Locate the cell with the specified text and output its (X, Y) center coordinate. 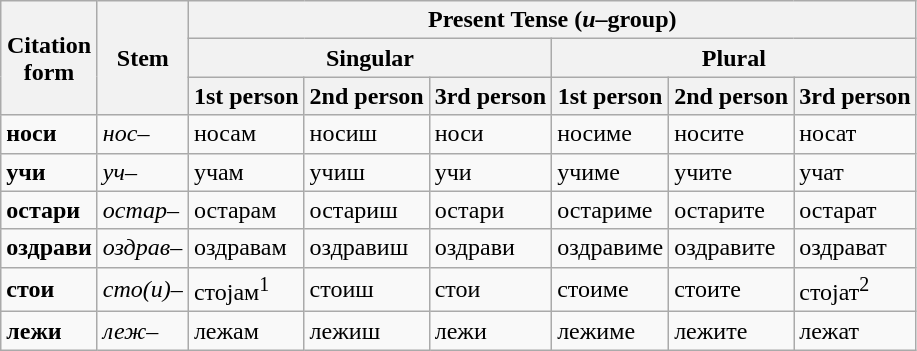
стоите (732, 290)
остариме (610, 210)
учите (732, 172)
остариш (366, 210)
стоиш (366, 290)
остар– (142, 210)
лежам (246, 331)
лежиш (366, 331)
носите (732, 134)
стојам1 (246, 290)
носам (246, 134)
оздравам (246, 248)
лежат (855, 331)
оздравиме (610, 248)
оздрав– (142, 248)
Singular (370, 58)
леж– (142, 331)
учиме (610, 172)
учат (855, 172)
носиш (366, 134)
стојат2 (855, 290)
нос– (142, 134)
уч– (142, 172)
остарите (732, 210)
оздравиш (366, 248)
учиш (366, 172)
лежиме (610, 331)
стоиме (610, 290)
оздрават (855, 248)
Stem (142, 58)
остарат (855, 210)
носиме (610, 134)
сто(и)– (142, 290)
оздравите (732, 248)
Plural (734, 58)
Present Tense (и–group) (552, 20)
носат (855, 134)
лежите (732, 331)
учам (246, 172)
остарам (246, 210)
Citationform (50, 58)
